Output the [X, Y] coordinate of the center of the cell containing the given text.  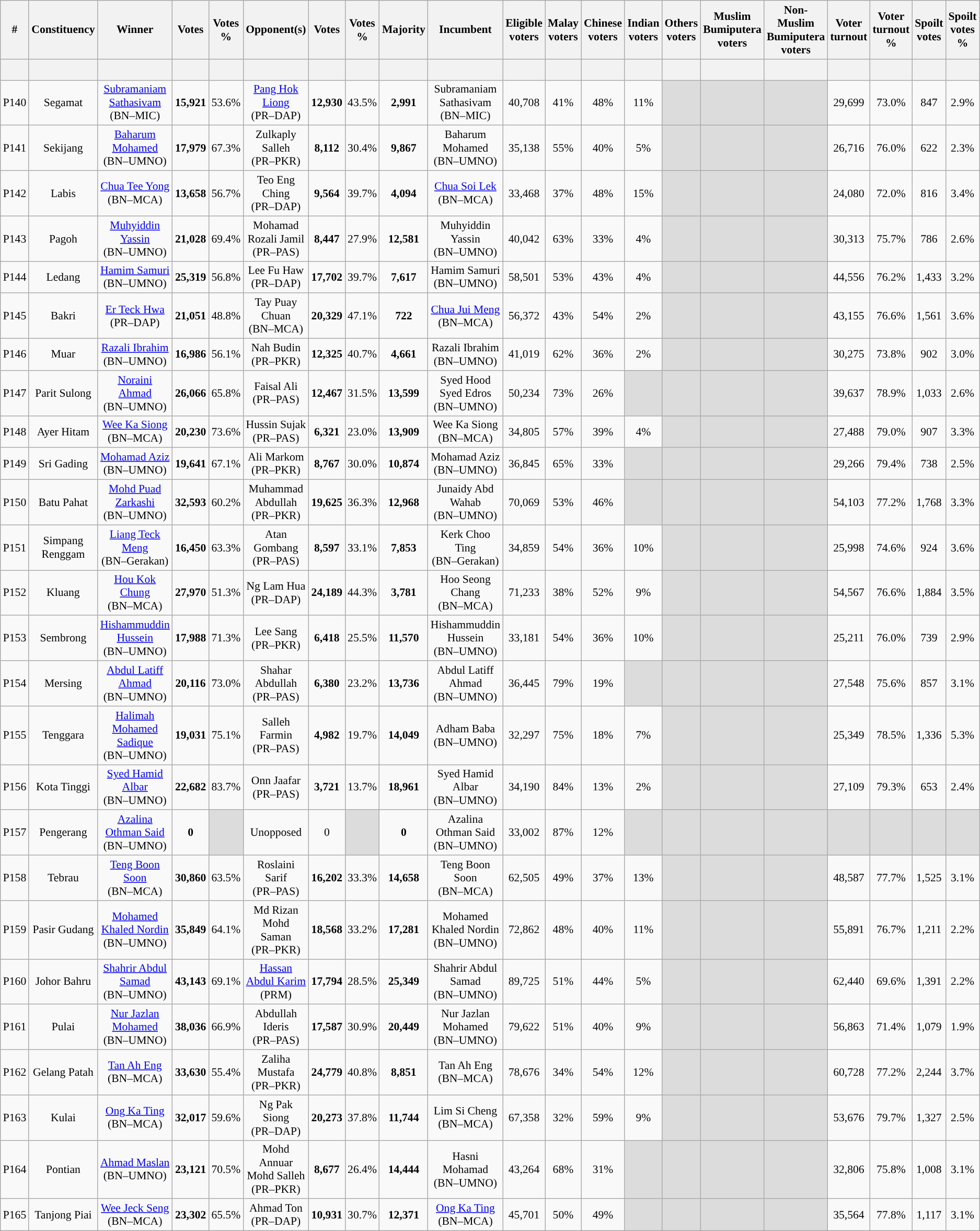
8,767 [327, 464]
1,008 [929, 1169]
Lee Fu Haw(PR–DAP) [276, 277]
Others voters [681, 30]
Pang Hok Liong(PR–DAP) [276, 102]
P155 [15, 735]
3.7% [962, 1073]
38,036 [190, 1028]
79.4% [891, 464]
44,556 [849, 277]
P159 [15, 930]
11,744 [403, 1118]
79.7% [891, 1118]
17,794 [327, 982]
19.7% [362, 735]
Hassan Abdul Karim(PRM) [276, 982]
Adham Baba(BN–UMNO) [465, 735]
Chinese voters [603, 30]
P144 [15, 277]
10,874 [403, 464]
1,079 [929, 1028]
33.2% [362, 930]
Tay Puay Chuan(BN–MCA) [276, 316]
Ng Lam Hua(PR–DAP) [276, 593]
Johor Bahru [63, 982]
36.3% [362, 503]
64.1% [226, 930]
35,564 [849, 1215]
Hasni Mohamad(BN–UMNO) [465, 1169]
72.0% [891, 193]
13,599 [403, 393]
5.3% [962, 735]
4,661 [403, 354]
43,155 [849, 316]
3.4% [962, 193]
Simpang Renggam [63, 548]
25,319 [190, 277]
30,860 [190, 878]
653 [929, 787]
3.2% [962, 277]
35,138 [524, 148]
Opponent(s) [276, 30]
69.1% [226, 982]
24,189 [327, 593]
87% [563, 833]
1,884 [929, 593]
22,682 [190, 787]
Sri Gading [63, 464]
Hou Kok Chung(BN–MCA) [135, 593]
13.7% [362, 787]
12,325 [327, 354]
39% [603, 432]
857 [929, 684]
P142 [15, 193]
Salleh Farmin(PR–PAS) [276, 735]
P161 [15, 1028]
50% [563, 1215]
847 [929, 102]
25,211 [849, 639]
33.1% [362, 548]
89,725 [524, 982]
8,677 [327, 1169]
73.8% [891, 354]
24,080 [849, 193]
79.3% [891, 787]
78.9% [891, 393]
17,281 [403, 930]
28.5% [362, 982]
27,548 [849, 684]
Segamat [63, 102]
Chua Jui Meng(BN–MCA) [465, 316]
Faisal Ali(PR–PAS) [276, 393]
Ali Markom(PR–PKR) [276, 464]
23,121 [190, 1169]
6,418 [327, 639]
Abdullah Ideris(PR–PAS) [276, 1028]
72,862 [524, 930]
67.3% [226, 148]
73.6% [226, 432]
75.6% [891, 684]
P158 [15, 878]
Chua Soi Lek(BN–MCA) [465, 193]
Kulai [63, 1118]
48.8% [226, 316]
738 [929, 464]
622 [929, 148]
32,297 [524, 735]
1.9% [962, 1028]
27,488 [849, 432]
907 [929, 432]
26,716 [849, 148]
70.5% [226, 1169]
34,859 [524, 548]
Mohamad Rozali Jamil(PR–PAS) [276, 238]
34,805 [524, 432]
20,329 [327, 316]
20,230 [190, 432]
1,336 [929, 735]
Sembrong [63, 639]
8,112 [327, 148]
Ng Pak Siong(PR–DAP) [276, 1118]
Kluang [63, 593]
33.3% [362, 878]
75.7% [891, 238]
45,701 [524, 1215]
32,806 [849, 1169]
722 [403, 316]
1,433 [929, 277]
Kerk Choo Ting(BN–Gerakan) [465, 548]
Er Teck Hwa(PR–DAP) [135, 316]
20,116 [190, 684]
23.2% [362, 684]
20,449 [403, 1028]
55% [563, 148]
3.5% [962, 593]
30.7% [362, 1215]
71.4% [891, 1028]
786 [929, 238]
Tebrau [63, 878]
1,525 [929, 878]
23.0% [362, 432]
Md Rizan Mohd Saman(PR–PKR) [276, 930]
17,702 [327, 277]
27,109 [849, 787]
53,676 [849, 1118]
14,444 [403, 1169]
1,561 [929, 316]
Muar [63, 354]
P146 [15, 354]
31% [603, 1169]
Nah Budin(PR–PKR) [276, 354]
Chua Tee Yong(BN–MCA) [135, 193]
P150 [15, 503]
62% [563, 354]
7% [643, 735]
1,768 [929, 503]
30.9% [362, 1028]
1,391 [929, 982]
29,699 [849, 102]
Non-Muslim Bumiputera voters [796, 30]
10,931 [327, 1215]
12,968 [403, 503]
56,863 [849, 1028]
16,450 [190, 548]
78.5% [891, 735]
33,630 [190, 1073]
2.4% [962, 787]
76.7% [891, 930]
9,867 [403, 148]
18,961 [403, 787]
37.8% [362, 1118]
30.0% [362, 464]
25.5% [362, 639]
74.6% [891, 548]
71,233 [524, 593]
15% [643, 193]
Zulkaply Salleh(PR–PKR) [276, 148]
39,637 [849, 393]
P141 [15, 148]
59% [603, 1118]
19,625 [327, 503]
56.8% [226, 277]
21,028 [190, 238]
Gelang Patah [63, 1073]
P163 [15, 1118]
P151 [15, 548]
67.1% [226, 464]
27.9% [362, 238]
Muslim Bumiputera voters [732, 30]
54,567 [849, 593]
19,641 [190, 464]
79% [563, 684]
3.0% [962, 354]
Ledang [63, 277]
Bakri [63, 316]
P147 [15, 393]
53.6% [226, 102]
70,069 [524, 503]
40.7% [362, 354]
26% [603, 393]
Spoilt votes [929, 30]
Parit Sulong [63, 393]
34% [563, 1073]
Spoilt votes % [962, 30]
67,358 [524, 1118]
Ayer Hitam [63, 432]
8,597 [327, 548]
79,622 [524, 1028]
Malay voters [563, 30]
P162 [15, 1073]
35,849 [190, 930]
75.8% [891, 1169]
75% [563, 735]
924 [929, 548]
Sekijang [63, 148]
20,273 [327, 1118]
11,570 [403, 639]
30,313 [849, 238]
Kota Tinggi [63, 787]
Indian voters [643, 30]
Labis [63, 193]
P143 [15, 238]
30,275 [849, 354]
63.5% [226, 878]
2.3% [962, 148]
1,211 [929, 930]
18,568 [327, 930]
Muhammad Abdullah(PR–PKR) [276, 503]
32,593 [190, 503]
12,581 [403, 238]
12,467 [327, 393]
23,302 [190, 1215]
7,853 [403, 548]
75.1% [226, 735]
8,851 [403, 1073]
41% [563, 102]
40.8% [362, 1073]
Onn Jaafar(PR–PAS) [276, 787]
Wee Jeck Seng(BN–MCA) [135, 1215]
4,982 [327, 735]
1,327 [929, 1118]
84% [563, 787]
Tanjong Piai [63, 1215]
56.1% [226, 354]
66.9% [226, 1028]
60.2% [226, 503]
41,019 [524, 354]
Atan Gombang(PR–PAS) [276, 548]
Pengerang [63, 833]
26.4% [362, 1169]
69.6% [891, 982]
29,266 [849, 464]
Hoo Seong Chang(BN–MCA) [465, 593]
32,017 [190, 1118]
50,234 [524, 393]
68% [563, 1169]
1,117 [929, 1215]
58,501 [524, 277]
54,103 [849, 503]
Voter turnout % [891, 30]
77.8% [891, 1215]
Hussin Sujak(PR–PAS) [276, 432]
62,440 [849, 982]
Ahmad Ton(PR–DAP) [276, 1215]
6,321 [327, 432]
16,202 [327, 878]
15,921 [190, 102]
73% [563, 393]
Roslaini Sarif(PR–PAS) [276, 878]
24,779 [327, 1073]
46% [603, 503]
3,721 [327, 787]
65.5% [226, 1215]
27,970 [190, 593]
17,587 [327, 1028]
36,845 [524, 464]
6,380 [327, 684]
Pasir Gudang [63, 930]
34,190 [524, 787]
47.1% [362, 316]
P152 [15, 593]
55,891 [849, 930]
38% [563, 593]
17,988 [190, 639]
48,587 [849, 878]
P160 [15, 982]
1,033 [929, 393]
8,447 [327, 238]
Halimah Mohamed Sadique(BN–UMNO) [135, 735]
57% [563, 432]
83.7% [226, 787]
816 [929, 193]
19,031 [190, 735]
30.4% [362, 148]
43,143 [190, 982]
4,094 [403, 193]
Voter turnout [849, 30]
14,049 [403, 735]
44% [603, 982]
Pagoh [63, 238]
56,372 [524, 316]
P154 [15, 684]
14,658 [403, 878]
43,264 [524, 1169]
Incumbent [465, 30]
56.7% [226, 193]
Unopposed [276, 833]
21,051 [190, 316]
Shahar Abdullah(PR–PAS) [276, 684]
63.3% [226, 548]
902 [929, 354]
P165 [15, 1215]
69.4% [226, 238]
# [15, 30]
13,658 [190, 193]
Junaidy Abd Wahab(BN–UMNO) [465, 503]
36,445 [524, 684]
P164 [15, 1169]
77.7% [891, 878]
52% [603, 593]
P156 [15, 787]
Eligible voters [524, 30]
Winner [135, 30]
Zaliha Mustafa(PR–PKR) [276, 1073]
P148 [15, 432]
Ahmad Maslan(BN–UMNO) [135, 1169]
13,909 [403, 432]
Majority [403, 30]
40,708 [524, 102]
2,991 [403, 102]
62,505 [524, 878]
Tenggara [63, 735]
33,181 [524, 639]
Lee Sang(PR–PKR) [276, 639]
7,617 [403, 277]
43.5% [362, 102]
59.6% [226, 1118]
Liang Teck Meng(BN–Gerakan) [135, 548]
79.0% [891, 432]
51.3% [226, 593]
78,676 [524, 1073]
60,728 [849, 1073]
44.3% [362, 593]
33,002 [524, 833]
Mersing [63, 684]
Batu Pahat [63, 503]
739 [929, 639]
19% [603, 684]
32% [563, 1118]
13,736 [403, 684]
Noraini Ahmad(BN–UMNO) [135, 393]
Mohd Puad Zarkashi(BN–UMNO) [135, 503]
P153 [15, 639]
Mohd Annuar Mohd Salleh(PR–PKR) [276, 1169]
16,986 [190, 354]
P145 [15, 316]
Teo Eng Ching(PR–DAP) [276, 193]
Syed Hood Syed Edros(BN–UMNO) [465, 393]
55.4% [226, 1073]
26,066 [190, 393]
P149 [15, 464]
P140 [15, 102]
65.8% [226, 393]
33,468 [524, 193]
65% [563, 464]
2,244 [929, 1073]
76.2% [891, 277]
18% [603, 735]
40,042 [524, 238]
9,564 [327, 193]
3,781 [403, 593]
17,979 [190, 148]
Pontian [63, 1169]
31.5% [362, 393]
25,998 [849, 548]
63% [563, 238]
Constituency [63, 30]
Lim Si Cheng(BN–MCA) [465, 1118]
12,371 [403, 1215]
Pulai [63, 1028]
71.3% [226, 639]
P157 [15, 833]
12,930 [327, 102]
